Return [X, Y] of the center of cell containing provided text 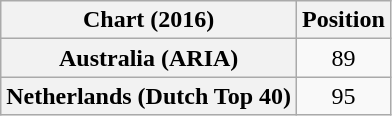
Position [344, 20]
Netherlands (Dutch Top 40) [149, 96]
95 [344, 96]
Chart (2016) [149, 20]
Australia (ARIA) [149, 58]
89 [344, 58]
